Provide the (X, Y) coordinate of the cell's center where the given text is located.  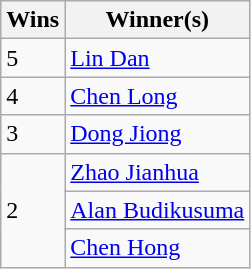
Wins (33, 20)
4 (33, 96)
Winner(s) (158, 20)
Chen Long (158, 96)
Zhao Jianhua (158, 172)
Alan Budikusuma (158, 210)
Lin Dan (158, 58)
5 (33, 58)
Dong Jiong (158, 134)
Chen Hong (158, 248)
3 (33, 134)
2 (33, 210)
